Determine the [X, Y] coordinate at the center of the cell enclosing the given text.  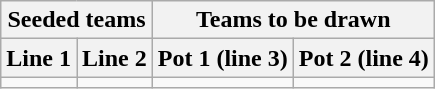
Pot 2 (line 4) [364, 58]
Line 2 [114, 58]
Line 1 [39, 58]
Teams to be drawn [293, 20]
Pot 1 (line 3) [222, 58]
Seeded teams [77, 20]
